Scan for the cell matching the given text and deliver its (X, Y) coordinate at center. 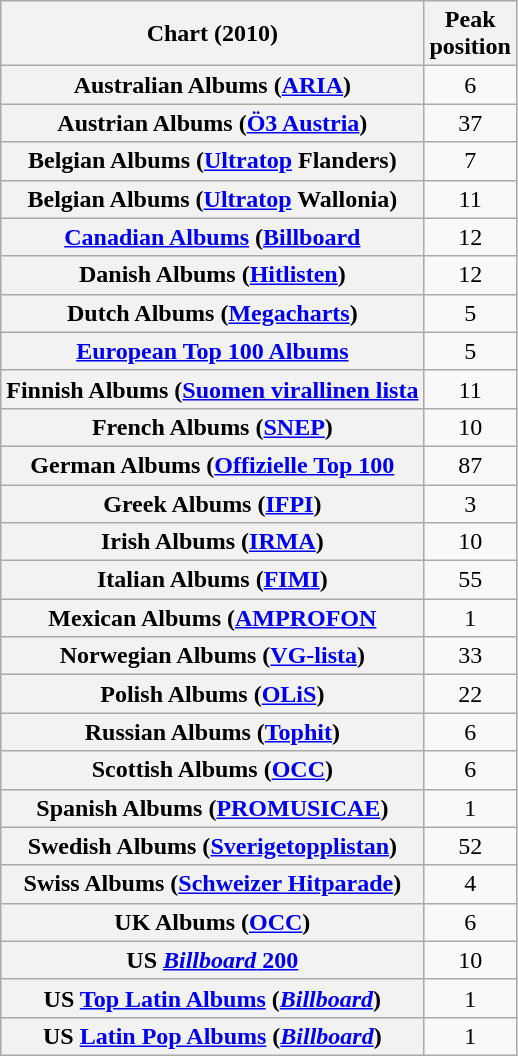
Belgian Albums (Ultratop Wallonia) (212, 199)
22 (470, 694)
87 (470, 465)
US Latin Pop Albums (Billboard) (212, 1036)
Irish Albums (IRMA) (212, 542)
37 (470, 123)
US Top Latin Albums (Billboard) (212, 998)
7 (470, 161)
Australian Albums (ARIA) (212, 85)
European Top 100 Albums (212, 351)
Canadian Albums (Billboard (212, 237)
Chart (2010) (212, 34)
US Billboard 200 (212, 960)
Scottish Albums (OCC) (212, 770)
UK Albums (OCC) (212, 922)
Norwegian Albums (VG-lista) (212, 656)
Peakposition (470, 34)
33 (470, 656)
Dutch Albums (Megacharts) (212, 313)
Swedish Albums (Sverigetopplistan) (212, 846)
Italian Albums (FIMI) (212, 580)
4 (470, 884)
French Albums (SNEP) (212, 427)
German Albums (Offizielle Top 100 (212, 465)
Mexican Albums (AMPROFON (212, 618)
Danish Albums (Hitlisten) (212, 275)
Greek Albums (IFPI) (212, 503)
52 (470, 846)
55 (470, 580)
Austrian Albums (Ö3 Austria) (212, 123)
Russian Albums (Tophit) (212, 732)
3 (470, 503)
Finnish Albums (Suomen virallinen lista (212, 389)
Belgian Albums (Ultratop Flanders) (212, 161)
Swiss Albums (Schweizer Hitparade) (212, 884)
Polish Albums (OLiS) (212, 694)
Spanish Albums (PROMUSICAE) (212, 808)
